Find where the given text appears and provide that cell's center as (x, y) coordinate. 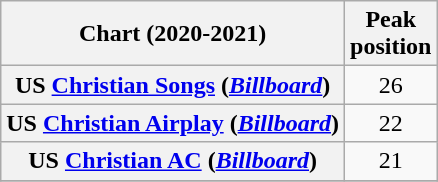
Chart (2020-2021) (173, 34)
US Christian AC (Billboard) (173, 161)
US Christian Airplay (Billboard) (173, 123)
21 (391, 161)
US Christian Songs (Billboard) (173, 85)
Peak position (391, 34)
26 (391, 85)
22 (391, 123)
